Pinpoint the cell where the given text exists, returning its [X, Y] midpoint coordinate. 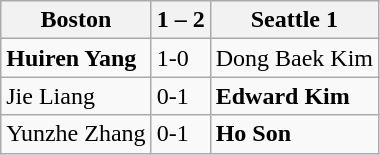
Boston [76, 20]
Ho Son [294, 134]
Yunzhe Zhang [76, 134]
Seattle 1 [294, 20]
Jie Liang [76, 96]
Edward Kim [294, 96]
Dong Baek Kim [294, 58]
1 – 2 [180, 20]
Huiren Yang [76, 58]
1-0 [180, 58]
